For the text-containing cell, return its midpoint in [X, Y] coordinate format. 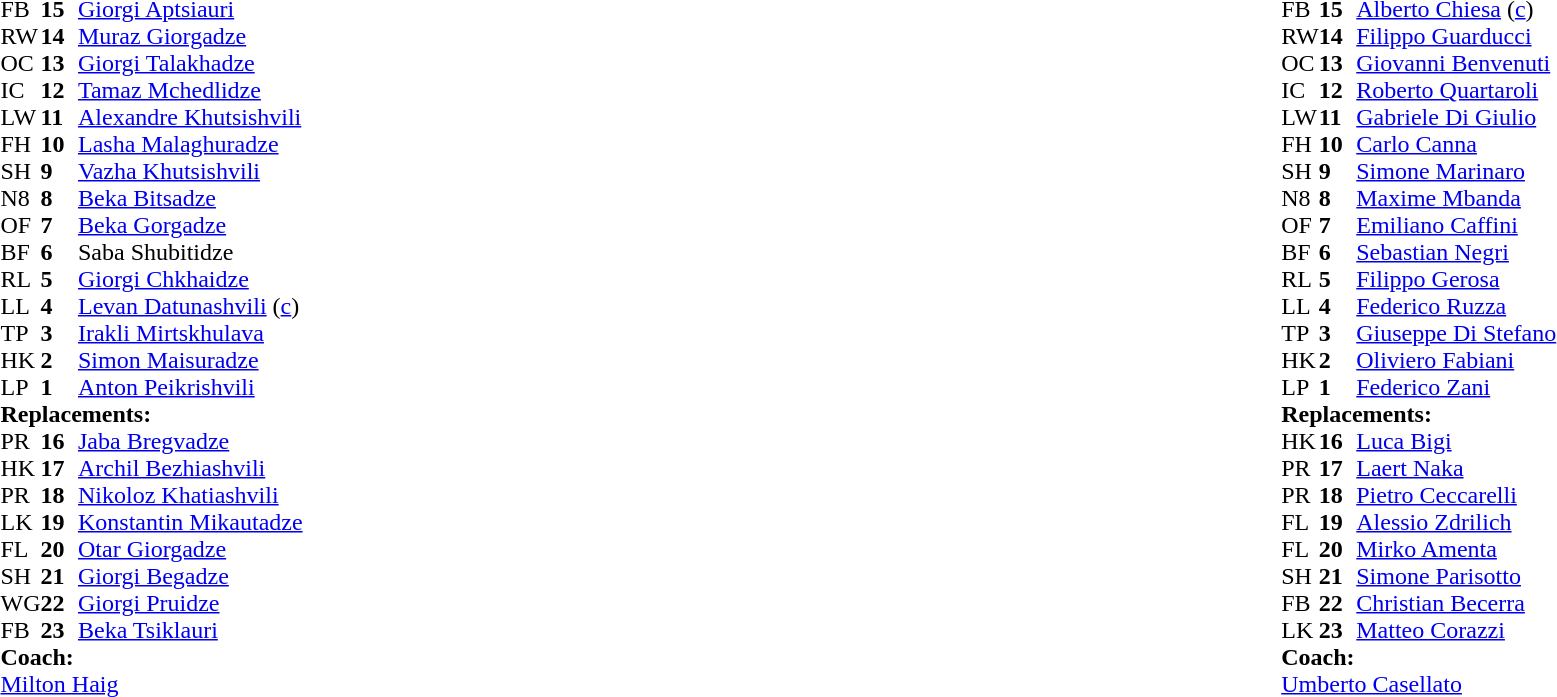
Levan Datunashvili (c) [190, 306]
Giorgi Pruidze [190, 604]
Otar Giorgadze [190, 550]
Tamaz Mchedlidze [190, 90]
Simone Parisotto [1456, 576]
Giorgi Talakhadze [190, 64]
Beka Tsiklauri [190, 630]
Oliviero Fabiani [1456, 360]
Christian Becerra [1456, 604]
Lasha Malaghuradze [190, 144]
Matteo Corazzi [1456, 630]
Roberto Quartaroli [1456, 90]
Simone Marinaro [1456, 172]
Beka Bitsadze [190, 198]
Giuseppe Di Stefano [1456, 334]
Sebastian Negri [1456, 252]
Nikoloz Khatiashvili [190, 496]
Konstantin Mikautadze [190, 522]
Maxime Mbanda [1456, 198]
Alessio Zdrilich [1456, 522]
Archil Bezhiashvili [190, 468]
Filippo Guarducci [1456, 36]
Federico Ruzza [1456, 306]
Simon Maisuradze [190, 360]
Laert Naka [1456, 468]
Jaba Bregvadze [190, 442]
Umberto Casellato [1418, 684]
Carlo Canna [1456, 144]
Irakli Mirtskhulava [190, 334]
Emiliano Caffini [1456, 226]
Saba Shubitidze [190, 252]
Pietro Ceccarelli [1456, 496]
Anton Peikrishvili [190, 388]
Beka Gorgadze [190, 226]
Federico Zani [1456, 388]
WG [20, 604]
Luca Bigi [1456, 442]
Gabriele Di Giulio [1456, 118]
Alexandre Khutsishvili [190, 118]
Mirko Amenta [1456, 550]
Giovanni Benvenuti [1456, 64]
Filippo Gerosa [1456, 280]
Giorgi Begadze [190, 576]
Giorgi Chkhaidze [190, 280]
Vazha Khutsishvili [190, 172]
Milton Haig [151, 684]
Muraz Giorgadze [190, 36]
